Return the (x, y) coordinate for the center point of the cell that contains the specified text.  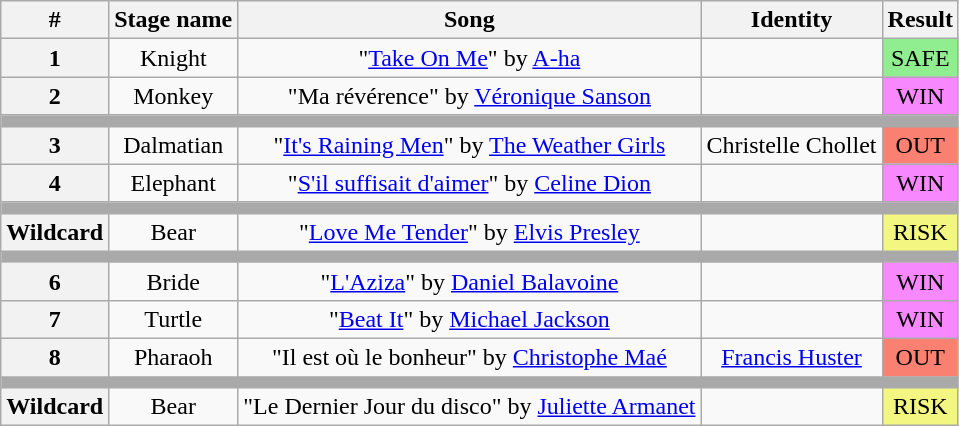
SAFE (920, 58)
2 (55, 96)
Song (470, 20)
Identity (792, 20)
Result (920, 20)
4 (55, 183)
Pharaoh (174, 357)
Monkey (174, 96)
Knight (174, 58)
Stage name (174, 20)
Bride (174, 281)
"Ma révérence" by Véronique Sanson (470, 96)
"S'il suffisait d'aimer" by Celine Dion (470, 183)
"L'Aziza" by Daniel Balavoine (470, 281)
"It's Raining Men" by The Weather Girls (470, 145)
"Il est où le bonheur" by Christophe Maé (470, 357)
"Le Dernier Jour du disco" by Juliette Armanet (470, 407)
6 (55, 281)
Dalmatian (174, 145)
"Love Me Tender" by Elvis Presley (470, 232)
Elephant (174, 183)
3 (55, 145)
8 (55, 357)
"Take On Me" by A-ha (470, 58)
Turtle (174, 319)
"Beat It" by Michael Jackson (470, 319)
# (55, 20)
Francis Huster (792, 357)
Christelle Chollet (792, 145)
1 (55, 58)
7 (55, 319)
